Search for the cell housing the specified text and yield its (X, Y) center coordinate. 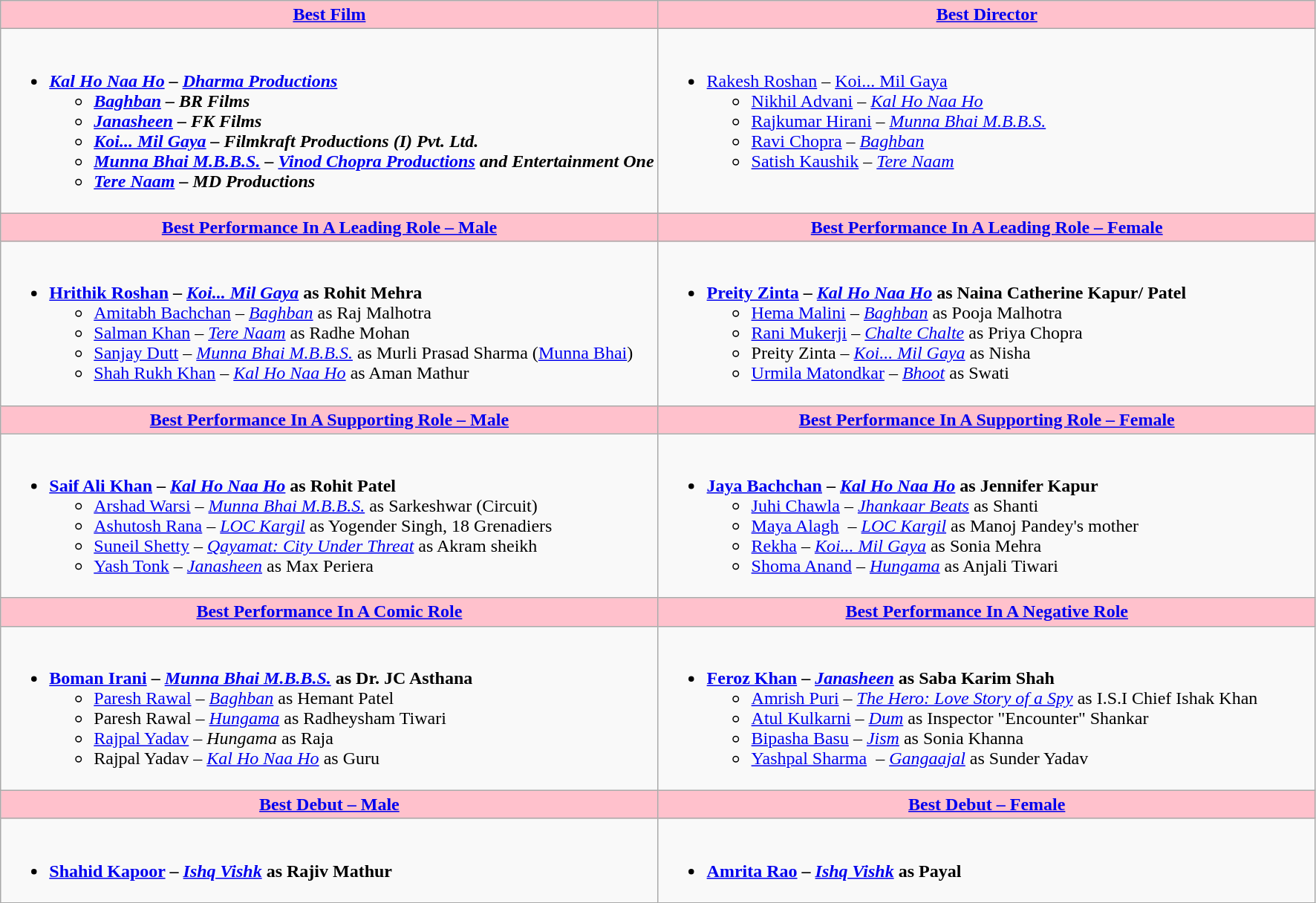
Shahid Kapoor – Ishq Vishk as Rajiv Mathur (330, 860)
Best Performance In A Leading Role – Male (330, 227)
Best Director (986, 15)
Best Film (330, 15)
Rakesh Roshan – Koi... Mil GayaNikhil Advani – Kal Ho Naa HoRajkumar Hirani – Munna Bhai M.B.B.S.Ravi Chopra – BaghbanSatish Kaushik – Tere Naam (986, 121)
Best Performance In A Comic Role (330, 612)
Best Performance In A Negative Role (986, 612)
Best Performance In A Supporting Role – Female (986, 420)
Amrita Rao – Ishq Vishk as Payal (986, 860)
Best Performance In A Leading Role – Female (986, 227)
Best Debut – Male (330, 804)
Best Performance In A Supporting Role – Male (330, 420)
Best Debut – Female (986, 804)
